For the text-containing cell, return its midpoint in [X, Y] coordinate format. 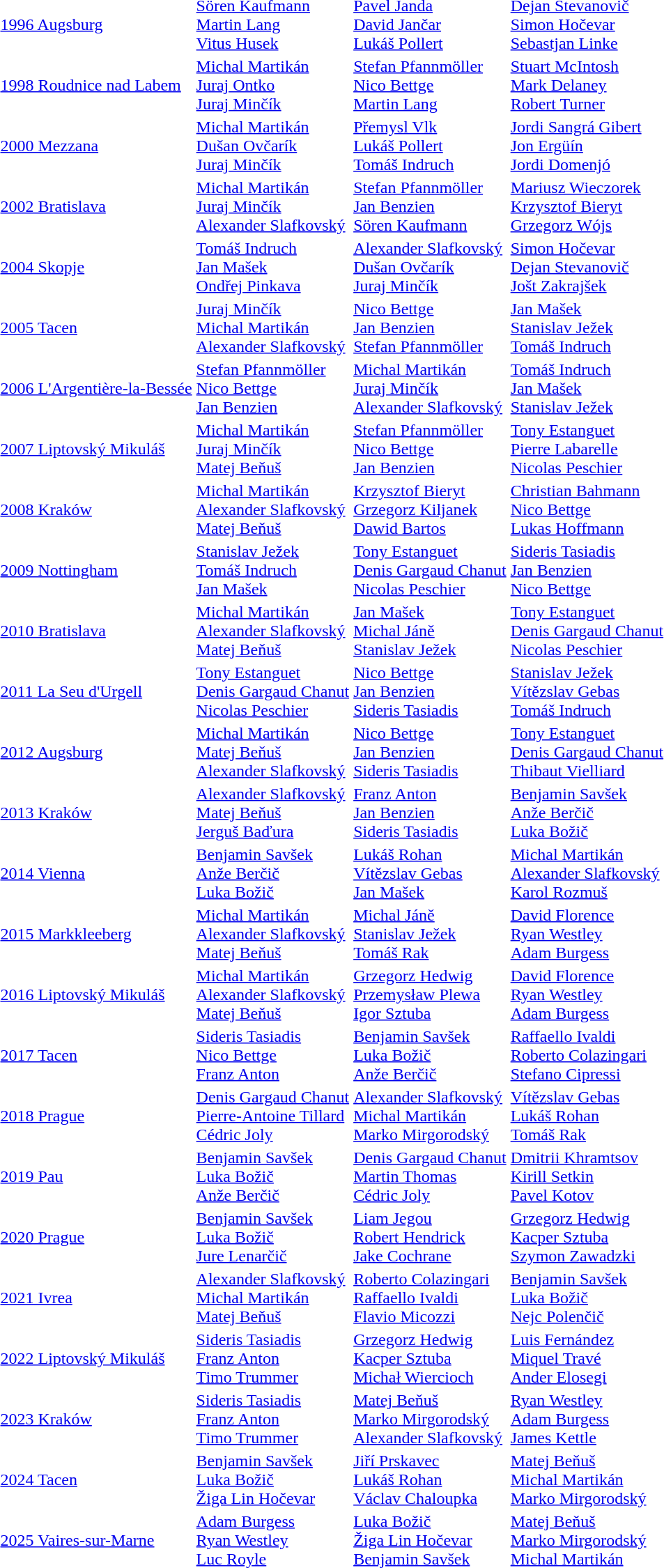
Alexander SlafkovskýMichal MartikánMarko Mirgorodský [431, 1116]
Roberto ColazingariRaffaello IvaldiFlavio Micozzi [431, 1298]
Matej BeňušMarko MirgorodskýAlexander Slafkovský [431, 1419]
Franz AntonJan BenzienSideris Tasiadis [431, 813]
Nico BettgeJan BenzienStefan Pfannmöller [431, 328]
Alexander SlafkovskýMichal MartikánMatej Beňuš [273, 1298]
Juraj MinčíkMichal MartikánAlexander Slafkovský [273, 328]
Sideris TasiadisNico BettgeFranz Anton [273, 1055]
Stefan PfannmöllerNico BettgeMartin Lang [431, 85]
Denis Gargaud ChanutPierre-Antoine TillardCédric Joly [273, 1116]
Alexander SlafkovskýMatej BeňušJerguš Baďura [273, 813]
Michal JáněStanislav JežekTomáš Rak [431, 934]
Grzegorz HedwigKacper SztubaMichał Wiercioch [431, 1358]
Lukáš RohanVítězslav GebasJan Mašek [431, 873]
Jan MašekMichal JáněStanislav Ježek [431, 631]
Benjamin SavšekLuka BožičŽiga Lin Hočevar [273, 1479]
Grzegorz HedwigPrzemysław PlewaIgor Sztuba [431, 994]
Přemysl VlkLukáš PollertTomáš Indruch [431, 146]
Liam JegouRobert HendrickJake Cochrane [431, 1237]
Michal MartikánMatej BeňušAlexander Slafkovský [273, 752]
Benjamin SavšekAnže BerčičLuka Božič [273, 873]
Benjamin SavšekLuka BožičJure Lenarčič [273, 1237]
Michal MartikánJuraj MinčíkMatej Beňuš [273, 449]
Krzysztof BierytGrzegorz KiljanekDawid Bartos [431, 509]
Jiří PrskavecLukáš RohanVáclav Chaloupka [431, 1479]
Tomáš IndruchJan MašekOndřej Pinkava [273, 267]
Michal MartikánDušan OvčaríkJuraj Minčík [273, 146]
Stefan PfannmöllerJan BenzienSören Kaufmann [431, 206]
Denis Gargaud ChanutMartin ThomasCédric Joly [431, 1176]
Stanislav JežekTomáš IndruchJan Mašek [273, 570]
Michal MartikánJuraj OntkoJuraj Minčík [273, 85]
Alexander SlafkovskýDušan OvčaríkJuraj Minčík [431, 267]
